Find where the given text appears and provide that cell's center as (X, Y) coordinate. 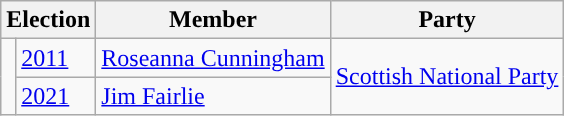
2021 (56, 96)
Roseanna Cunningham (213, 58)
Scottish National Party (447, 77)
2011 (56, 58)
Party (447, 20)
Election (48, 20)
Member (213, 20)
Jim Fairlie (213, 96)
